Scan for the cell matching the given text and deliver its [X, Y] coordinate at center. 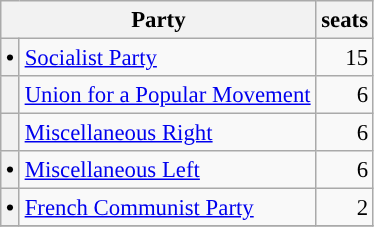
Party [158, 20]
2 [344, 208]
Miscellaneous Right [168, 133]
Socialist Party [168, 58]
15 [344, 58]
French Communist Party [168, 208]
seats [344, 20]
Miscellaneous Left [168, 170]
Union for a Popular Movement [168, 95]
